Determine the [X, Y] coordinate at the center of the cell enclosing the given text.  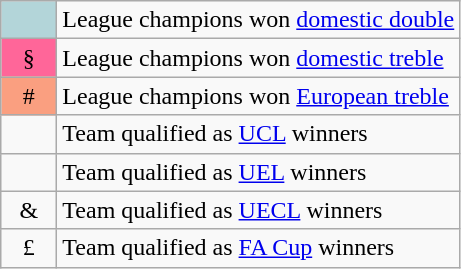
League champions won domestic double [258, 20]
League champions won domestic treble [258, 58]
£ [29, 248]
League champions won European treble [258, 96]
Team qualified as FA Cup winners [258, 248]
# [29, 96]
Team qualified as UECL winners [258, 210]
Team qualified as UCL winners [258, 134]
Team qualified as UEL winners [258, 172]
& [29, 210]
§ [29, 58]
